Scan for the cell matching the given text and deliver its (X, Y) coordinate at center. 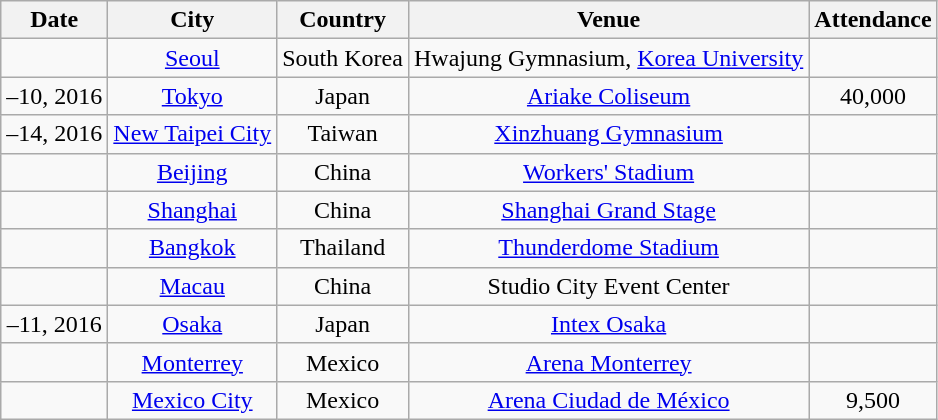
Workers' Stadium (608, 172)
Taiwan (343, 134)
Thailand (343, 248)
Studio City Event Center (608, 286)
Macau (192, 286)
Bangkok (192, 248)
Country (343, 20)
Hwajung Gymnasium, Korea University (608, 58)
New Taipei City (192, 134)
Venue (608, 20)
Ariake Coliseum (608, 96)
Intex Osaka (608, 324)
9,500 (873, 400)
Shanghai (192, 210)
Arena Ciudad de México (608, 400)
Monterrey (192, 362)
–14, 2016 (54, 134)
Osaka (192, 324)
Thunderdome Stadium (608, 248)
Seoul (192, 58)
Date (54, 20)
Beijing (192, 172)
Xinzhuang Gymnasium (608, 134)
City (192, 20)
Arena Monterrey (608, 362)
Attendance (873, 20)
–11, 2016 (54, 324)
Mexico City (192, 400)
Tokyo (192, 96)
–10, 2016 (54, 96)
40,000 (873, 96)
South Korea (343, 58)
Shanghai Grand Stage (608, 210)
